Search for the cell housing the specified text and yield its (X, Y) center coordinate. 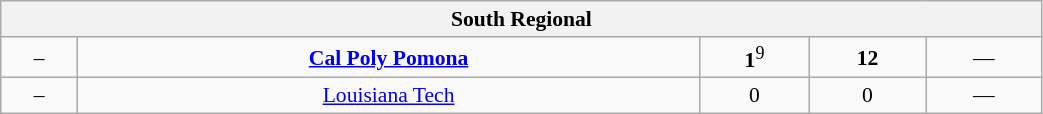
Cal Poly Pomona (389, 58)
12 (867, 58)
19 (755, 58)
South Regional (522, 19)
Louisiana Tech (389, 96)
